Identify which cell holds the provided text, then report its [X, Y] central coordinate. 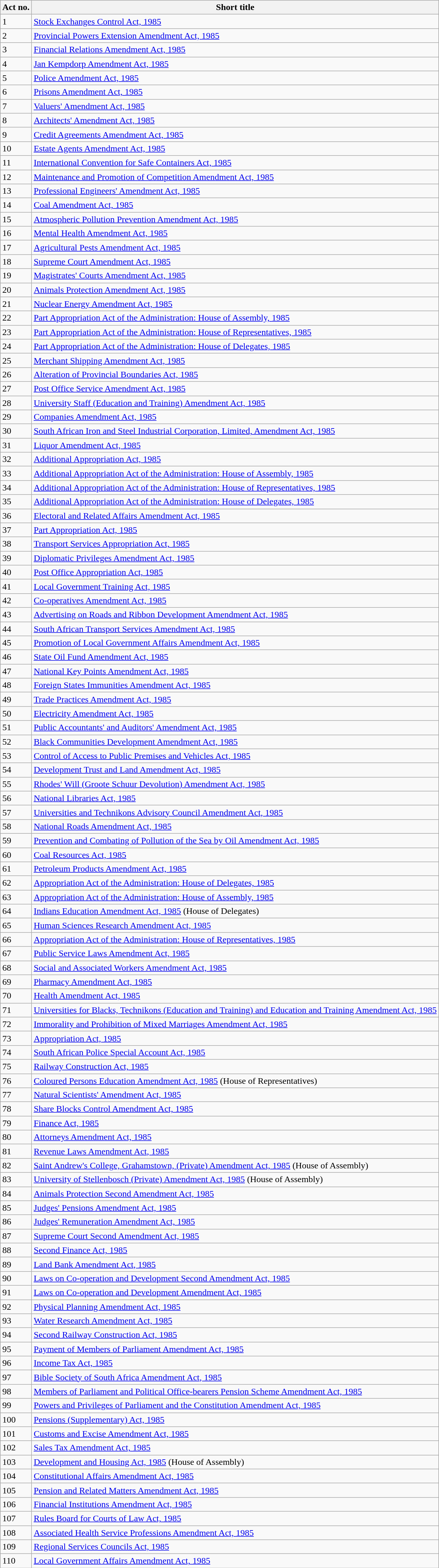
93 [16, 1321]
41 [16, 586]
National Key Points Amendment Act, 1985 [235, 671]
20 [16, 290]
78 [16, 1109]
50 [16, 714]
Attorneys Amendment Act, 1985 [235, 1137]
31 [16, 445]
43 [16, 614]
64 [16, 911]
96 [16, 1363]
48 [16, 685]
88 [16, 1250]
Promotion of Local Government Affairs Amendment Act, 1985 [235, 643]
University of Stellenbosch (Private) Amendment Act, 1985 (House of Assembly) [235, 1180]
Universities and Technikons Advisory Council Amendment Act, 1985 [235, 812]
Additional Appropriation Act of the Administration: House of Representatives, 1985 [235, 488]
Coloured Persons Education Amendment Act, 1985 (House of Representatives) [235, 1081]
Appropriation Act of the Administration: House of Assembly, 1985 [235, 897]
Part Appropriation Act of the Administration: House of Assembly, 1985 [235, 318]
71 [16, 1010]
Atmospheric Pollution Prevention Amendment Act, 1985 [235, 219]
63 [16, 897]
83 [16, 1180]
12 [16, 177]
52 [16, 742]
33 [16, 473]
Companies Amendment Act, 1985 [235, 417]
Land Bank Amendment Act, 1985 [235, 1264]
72 [16, 1024]
23 [16, 332]
94 [16, 1335]
108 [16, 1533]
Short title [235, 7]
Bible Society of South Africa Amendment Act, 1985 [235, 1377]
Alteration of Provincial Boundaries Act, 1985 [235, 374]
55 [16, 784]
Additional Appropriation Act of the Administration: House of Delegates, 1985 [235, 502]
Physical Planning Amendment Act, 1985 [235, 1306]
Mental Health Amendment Act, 1985 [235, 233]
47 [16, 671]
Architects' Amendment Act, 1985 [235, 120]
109 [16, 1547]
Local Government Affairs Amendment Act, 1985 [235, 1561]
Part Appropriation Act, 1985 [235, 530]
60 [16, 854]
Second Railway Construction Act, 1985 [235, 1335]
Diplomatic Privileges Amendment Act, 1985 [235, 558]
25 [16, 360]
Animals Protection Second Amendment Act, 1985 [235, 1194]
Electricity Amendment Act, 1985 [235, 714]
Natural Scientists' Amendment Act, 1985 [235, 1095]
16 [16, 233]
28 [16, 403]
Financial Institutions Amendment Act, 1985 [235, 1504]
58 [16, 826]
Share Blocks Control Amendment Act, 1985 [235, 1109]
11 [16, 163]
Merchant Shipping Amendment Act, 1985 [235, 360]
Transport Services Appropriation Act, 1985 [235, 544]
Prevention and Combating of Pollution of the Sea by Oil Amendment Act, 1985 [235, 840]
76 [16, 1081]
2 [16, 36]
75 [16, 1066]
Revenue Laws Amendment Act, 1985 [235, 1151]
Coal Amendment Act, 1985 [235, 205]
Foreign States Immunities Amendment Act, 1985 [235, 685]
Black Communities Development Amendment Act, 1985 [235, 742]
South African Iron and Steel Industrial Corporation, Limited, Amendment Act, 1985 [235, 431]
Associated Health Service Professions Amendment Act, 1985 [235, 1533]
Railway Construction Act, 1985 [235, 1066]
Advertising on Roads and Ribbon Development Amendment Act, 1985 [235, 614]
29 [16, 417]
Pharmacy Amendment Act, 1985 [235, 982]
36 [16, 516]
73 [16, 1038]
26 [16, 374]
21 [16, 304]
Powers and Privileges of Parliament and the Constitution Amendment Act, 1985 [235, 1405]
1 [16, 22]
Coal Resources Act, 1985 [235, 854]
77 [16, 1095]
102 [16, 1448]
95 [16, 1349]
22 [16, 318]
80 [16, 1137]
Water Research Amendment Act, 1985 [235, 1321]
110 [16, 1561]
59 [16, 840]
62 [16, 883]
Financial Relations Amendment Act, 1985 [235, 50]
101 [16, 1434]
Animals Protection Amendment Act, 1985 [235, 290]
10 [16, 148]
Local Government Training Act, 1985 [235, 586]
40 [16, 572]
Immorality and Prohibition of Mixed Marriages Amendment Act, 1985 [235, 1024]
103 [16, 1462]
53 [16, 756]
Supreme Court Amendment Act, 1985 [235, 262]
Liquor Amendment Act, 1985 [235, 445]
Universities for Blacks, Technikons (Education and Training) and Education and Training Amendment Act, 1985 [235, 1010]
30 [16, 431]
90 [16, 1278]
Magistrates' Courts Amendment Act, 1985 [235, 276]
84 [16, 1194]
International Convention for Safe Containers Act, 1985 [235, 163]
67 [16, 954]
27 [16, 388]
Jan Kempdorp Amendment Act, 1985 [235, 64]
65 [16, 925]
Development and Housing Act, 1985 (House of Assembly) [235, 1462]
100 [16, 1420]
104 [16, 1476]
Appropriation Act of the Administration: House of Delegates, 1985 [235, 883]
Development Trust and Land Amendment Act, 1985 [235, 770]
Electoral and Related Affairs Amendment Act, 1985 [235, 516]
Second Finance Act, 1985 [235, 1250]
Post Office Appropriation Act, 1985 [235, 572]
17 [16, 247]
Police Amendment Act, 1985 [235, 78]
68 [16, 968]
3 [16, 50]
Payment of Members of Parliament Amendment Act, 1985 [235, 1349]
92 [16, 1306]
National Roads Amendment Act, 1985 [235, 826]
Laws on Co-operation and Development Second Amendment Act, 1985 [235, 1278]
89 [16, 1264]
National Libraries Act, 1985 [235, 798]
107 [16, 1518]
66 [16, 939]
Constitutional Affairs Amendment Act, 1985 [235, 1476]
University Staff (Education and Training) Amendment Act, 1985 [235, 403]
14 [16, 205]
Supreme Court Second Amendment Act, 1985 [235, 1236]
Judges' Remuneration Amendment Act, 1985 [235, 1222]
38 [16, 544]
4 [16, 64]
37 [16, 530]
Health Amendment Act, 1985 [235, 996]
9 [16, 134]
Indians Education Amendment Act, 1985 (House of Delegates) [235, 911]
Professional Engineers' Amendment Act, 1985 [235, 191]
Trade Practices Amendment Act, 1985 [235, 699]
46 [16, 657]
79 [16, 1123]
Estate Agents Amendment Act, 1985 [235, 148]
Regional Services Councils Act, 1985 [235, 1547]
Petroleum Products Amendment Act, 1985 [235, 869]
South African Transport Services Amendment Act, 1985 [235, 629]
Judges' Pensions Amendment Act, 1985 [235, 1208]
Pension and Related Matters Amendment Act, 1985 [235, 1490]
106 [16, 1504]
Appropriation Act of the Administration: House of Representatives, 1985 [235, 939]
Income Tax Act, 1985 [235, 1363]
Control of Access to Public Premises and Vehicles Act, 1985 [235, 756]
105 [16, 1490]
98 [16, 1391]
86 [16, 1222]
Additional Appropriation Act, 1985 [235, 459]
6 [16, 92]
24 [16, 346]
69 [16, 982]
13 [16, 191]
74 [16, 1052]
57 [16, 812]
32 [16, 459]
Post Office Service Amendment Act, 1985 [235, 388]
Prisons Amendment Act, 1985 [235, 92]
Sales Tax Amendment Act, 1985 [235, 1448]
5 [16, 78]
99 [16, 1405]
Public Service Laws Amendment Act, 1985 [235, 954]
39 [16, 558]
Maintenance and Promotion of Competition Amendment Act, 1985 [235, 177]
45 [16, 643]
51 [16, 728]
81 [16, 1151]
Saint Andrew's College, Grahamstown, (Private) Amendment Act, 1985 (House of Assembly) [235, 1165]
Act no. [16, 7]
15 [16, 219]
87 [16, 1236]
34 [16, 488]
Agricultural Pests Amendment Act, 1985 [235, 247]
19 [16, 276]
54 [16, 770]
Finance Act, 1985 [235, 1123]
Credit Agreements Amendment Act, 1985 [235, 134]
91 [16, 1292]
42 [16, 600]
Public Accountants' and Auditors' Amendment Act, 1985 [235, 728]
49 [16, 699]
97 [16, 1377]
Part Appropriation Act of the Administration: House of Representatives, 1985 [235, 332]
Valuers' Amendment Act, 1985 [235, 106]
Members of Parliament and Political Office-bearers Pension Scheme Amendment Act, 1985 [235, 1391]
85 [16, 1208]
Co-operatives Amendment Act, 1985 [235, 600]
Human Sciences Research Amendment Act, 1985 [235, 925]
Additional Appropriation Act of the Administration: House of Assembly, 1985 [235, 473]
56 [16, 798]
Appropriation Act, 1985 [235, 1038]
Nuclear Energy Amendment Act, 1985 [235, 304]
18 [16, 262]
Rhodes' Will (Groote Schuur Devolution) Amendment Act, 1985 [235, 784]
Rules Board for Courts of Law Act, 1985 [235, 1518]
Social and Associated Workers Amendment Act, 1985 [235, 968]
7 [16, 106]
8 [16, 120]
44 [16, 629]
South African Police Special Account Act, 1985 [235, 1052]
82 [16, 1165]
70 [16, 996]
Customs and Excise Amendment Act, 1985 [235, 1434]
61 [16, 869]
35 [16, 502]
Part Appropriation Act of the Administration: House of Delegates, 1985 [235, 346]
State Oil Fund Amendment Act, 1985 [235, 657]
Stock Exchanges Control Act, 1985 [235, 22]
Laws on Co-operation and Development Amendment Act, 1985 [235, 1292]
Pensions (Supplementary) Act, 1985 [235, 1420]
Provincial Powers Extension Amendment Act, 1985 [235, 36]
